Determine the (x, y) coordinate at the center of the cell enclosing the given text.  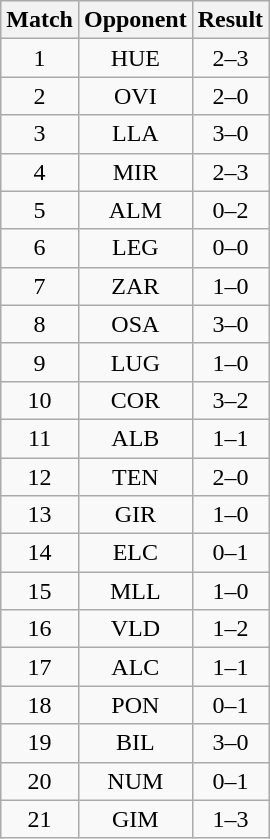
GIR (135, 515)
1–2 (230, 629)
ELC (135, 553)
OVI (135, 96)
LUG (135, 362)
ALB (135, 438)
0–2 (230, 210)
NUM (135, 781)
ALM (135, 210)
11 (40, 438)
7 (40, 286)
LLA (135, 134)
5 (40, 210)
20 (40, 781)
4 (40, 172)
LEG (135, 248)
16 (40, 629)
COR (135, 400)
3–2 (230, 400)
Result (230, 20)
18 (40, 705)
19 (40, 743)
15 (40, 591)
ZAR (135, 286)
8 (40, 324)
ALC (135, 667)
VLD (135, 629)
Match (40, 20)
10 (40, 400)
13 (40, 515)
12 (40, 477)
MIR (135, 172)
BIL (135, 743)
MLL (135, 591)
6 (40, 248)
GIM (135, 819)
0–0 (230, 248)
2 (40, 96)
OSA (135, 324)
9 (40, 362)
HUE (135, 58)
17 (40, 667)
1–3 (230, 819)
14 (40, 553)
1 (40, 58)
Opponent (135, 20)
21 (40, 819)
PON (135, 705)
3 (40, 134)
TEN (135, 477)
